Detect which cell encompasses the target text, then output its (X, Y) center coordinate. 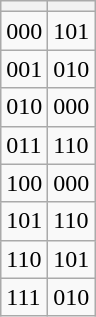
011 (24, 145)
111 (24, 297)
100 (24, 183)
001 (24, 69)
